Locate the cell with the specified text and output its [X, Y] center coordinate. 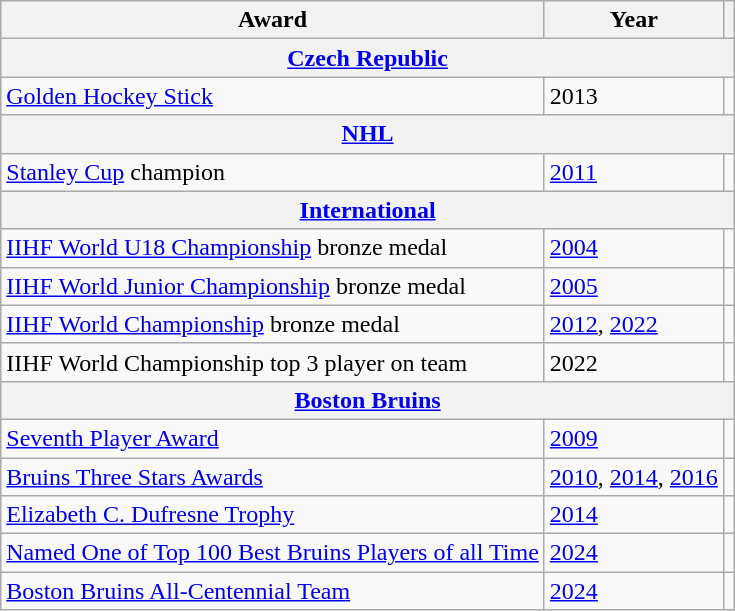
Golden Hockey Stick [273, 96]
Seventh Player Award [273, 438]
2005 [634, 286]
Named One of Top 100 Best Bruins Players of all Time [273, 553]
IIHF World Junior Championship bronze medal [273, 286]
Czech Republic [368, 58]
Elizabeth C. Dufresne Trophy [273, 515]
2013 [634, 96]
2009 [634, 438]
IIHF World U18 Championship bronze medal [273, 248]
Year [634, 20]
2004 [634, 248]
NHL [368, 134]
Award [273, 20]
2012, 2022 [634, 324]
Stanley Cup champion [273, 172]
2010, 2014, 2016 [634, 477]
Bruins Three Stars Awards [273, 477]
2011 [634, 172]
Boston Bruins [368, 400]
IIHF World Championship bronze medal [273, 324]
IIHF World Championship top 3 player on team [273, 362]
Boston Bruins All-Centennial Team [273, 591]
International [368, 210]
2022 [634, 362]
2014 [634, 515]
